Extract the (X, Y) coordinate from the center of the cell holding the provided text.  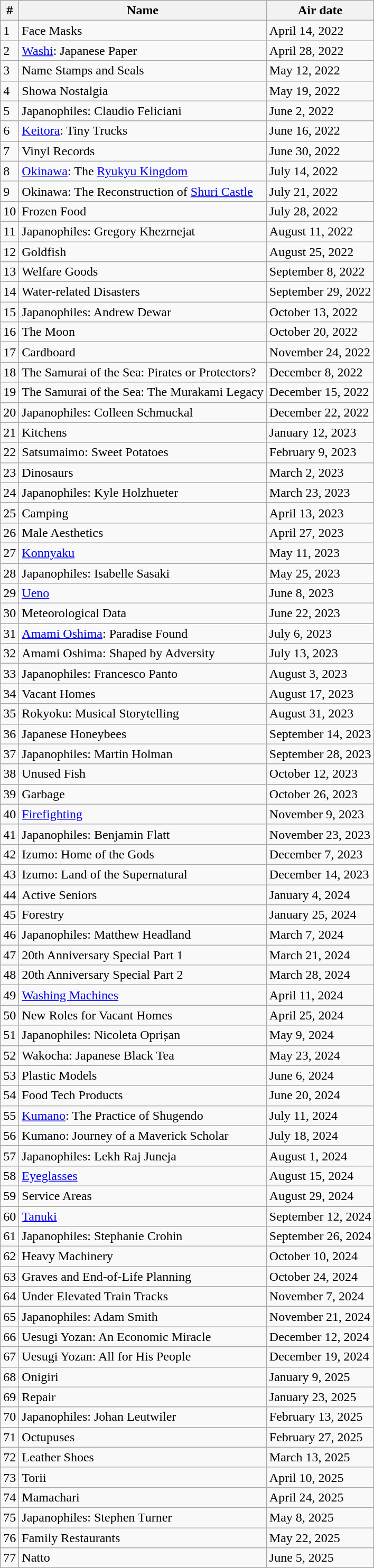
31 (10, 634)
March 23, 2023 (320, 493)
26 (10, 533)
35 (10, 714)
66 (10, 1337)
11 (10, 231)
Japanophiles: Claudio Feliciani (143, 111)
September 28, 2023 (320, 754)
64 (10, 1297)
June 30, 2022 (320, 151)
June 6, 2024 (320, 1075)
44 (10, 895)
December 22, 2022 (320, 412)
6 (10, 131)
The Moon (143, 332)
Japanophiles: Andrew Dewar (143, 312)
37 (10, 754)
4 (10, 91)
Japanophiles: Francesco Panto (143, 674)
August 15, 2024 (320, 1176)
Under Elevated Train Tracks (143, 1297)
February 13, 2025 (320, 1417)
Torii (143, 1477)
21 (10, 432)
January 25, 2024 (320, 915)
Food Tech Products (143, 1095)
19 (10, 392)
36 (10, 734)
Wakocha: Japanese Black Tea (143, 1055)
January 9, 2025 (320, 1377)
Goldfish (143, 252)
March 13, 2025 (320, 1457)
December 19, 2024 (320, 1357)
October 26, 2023 (320, 794)
22 (10, 452)
20th Anniversary Special Part 1 (143, 955)
March 28, 2024 (320, 975)
Unused Fish (143, 774)
41 (10, 834)
Leather Shoes (143, 1457)
August 17, 2023 (320, 694)
November 21, 2024 (320, 1317)
Male Aesthetics (143, 533)
August 29, 2024 (320, 1196)
45 (10, 915)
July 6, 2023 (320, 634)
38 (10, 774)
May 12, 2022 (320, 71)
73 (10, 1477)
17 (10, 352)
Firefighting (143, 814)
Japanophiles: Johan Leutwiler (143, 1417)
Natto (143, 1558)
75 (10, 1517)
July 28, 2022 (320, 211)
70 (10, 1417)
May 25, 2023 (320, 573)
7 (10, 151)
72 (10, 1457)
June 8, 2023 (320, 593)
Frozen Food (143, 211)
Konnyaku (143, 553)
50 (10, 1015)
October 10, 2024 (320, 1257)
July 13, 2023 (320, 654)
40 (10, 814)
57 (10, 1156)
August 31, 2023 (320, 714)
December 14, 2023 (320, 874)
Water-related Disasters (143, 292)
Meteorological Data (143, 613)
October 13, 2022 (320, 312)
46 (10, 935)
Japanophiles: Nicoleta Oprișan (143, 1035)
February 27, 2025 (320, 1437)
September 29, 2022 (320, 292)
Japanophiles: Colleen Schmuckal (143, 412)
Japanophiles: Gregory Khezrnejat (143, 231)
June 5, 2025 (320, 1558)
42 (10, 854)
August 11, 2022 (320, 231)
Garbage (143, 794)
Japanophiles: Stephen Turner (143, 1517)
67 (10, 1357)
Japanese Honeybees (143, 734)
9 (10, 191)
Izumo: Home of the Gods (143, 854)
December 7, 2023 (320, 854)
5 (10, 111)
Camping (143, 513)
Tanuki (143, 1216)
July 11, 2024 (320, 1116)
Washi: Japanese Paper (143, 51)
Dinosaurs (143, 473)
Mamachari (143, 1497)
Welfare Goods (143, 272)
July 14, 2022 (320, 171)
60 (10, 1216)
58 (10, 1176)
November 9, 2023 (320, 814)
Plastic Models (143, 1075)
2 (10, 51)
April 24, 2025 (320, 1497)
June 16, 2022 (320, 131)
# (10, 11)
Vinyl Records (143, 151)
Ueno (143, 593)
September 8, 2022 (320, 272)
53 (10, 1075)
Uesugi Yozan: An Economic Miracle (143, 1337)
Washing Machines (143, 995)
April 25, 2024 (320, 1015)
65 (10, 1317)
Japanophiles: Isabelle Sasaki (143, 573)
10 (10, 211)
25 (10, 513)
15 (10, 312)
1 (10, 31)
June 2, 2022 (320, 111)
January 23, 2025 (320, 1397)
68 (10, 1377)
Cardboard (143, 352)
14 (10, 292)
Kumano: The Practice of Shugendo (143, 1116)
43 (10, 874)
Face Masks (143, 31)
The Samurai of the Sea: Pirates or Protectors? (143, 372)
61 (10, 1236)
Amami Oshima: Paradise Found (143, 634)
Japanophiles: Martin Holman (143, 754)
Okinawa: The Ryukyu Kingdom (143, 171)
October 20, 2022 (320, 332)
Repair (143, 1397)
Keitora: Tiny Trucks (143, 131)
63 (10, 1277)
Uesugi Yozan: All for His People (143, 1357)
January 4, 2024 (320, 895)
51 (10, 1035)
13 (10, 272)
Active Seniors (143, 895)
3 (10, 71)
April 14, 2022 (320, 31)
December 8, 2022 (320, 372)
New Roles for Vacant Homes (143, 1015)
Japanophiles: Adam Smith (143, 1317)
76 (10, 1538)
34 (10, 694)
Japanophiles: Lekh Raj Juneja (143, 1156)
February 9, 2023 (320, 452)
April 11, 2024 (320, 995)
Satsumaimo: Sweet Potatoes (143, 452)
28 (10, 573)
May 11, 2023 (320, 553)
47 (10, 955)
April 13, 2023 (320, 513)
32 (10, 654)
69 (10, 1397)
Octupuses (143, 1437)
April 10, 2025 (320, 1477)
Vacant Homes (143, 694)
October 12, 2023 (320, 774)
24 (10, 493)
Heavy Machinery (143, 1257)
December 12, 2024 (320, 1337)
November 24, 2022 (320, 352)
Kitchens (143, 432)
Family Restaurants (143, 1538)
49 (10, 995)
62 (10, 1257)
Izumo: Land of the Supernatural (143, 874)
18 (10, 372)
8 (10, 171)
March 2, 2023 (320, 473)
August 25, 2022 (320, 252)
Kumano: Journey of a Maverick Scholar (143, 1136)
54 (10, 1095)
Name Stamps and Seals (143, 71)
October 24, 2024 (320, 1277)
Japanophiles: Matthew Headland (143, 935)
Forestry (143, 915)
27 (10, 553)
77 (10, 1558)
Air date (320, 11)
Amami Oshima: Shaped by Adversity (143, 654)
August 3, 2023 (320, 674)
12 (10, 252)
April 27, 2023 (320, 533)
59 (10, 1196)
May 19, 2022 (320, 91)
16 (10, 332)
20th Anniversary Special Part 2 (143, 975)
June 20, 2024 (320, 1095)
23 (10, 473)
Onigiri (143, 1377)
39 (10, 794)
August 1, 2024 (320, 1156)
Japanophiles: Kyle Holzhueter (143, 493)
Showa Nostalgia (143, 91)
Japanophiles: Benjamin Flatt (143, 834)
Okinawa: The Reconstruction of Shuri Castle (143, 191)
September 14, 2023 (320, 734)
December 15, 2022 (320, 392)
May 9, 2024 (320, 1035)
April 28, 2022 (320, 51)
56 (10, 1136)
29 (10, 593)
May 8, 2025 (320, 1517)
September 26, 2024 (320, 1236)
Eyeglasses (143, 1176)
May 23, 2024 (320, 1055)
Graves and End-of-Life Planning (143, 1277)
Japanophiles: Stephanie Crohin (143, 1236)
71 (10, 1437)
74 (10, 1497)
November 7, 2024 (320, 1297)
March 21, 2024 (320, 955)
March 7, 2024 (320, 935)
June 22, 2023 (320, 613)
November 23, 2023 (320, 834)
52 (10, 1055)
30 (10, 613)
20 (10, 412)
The Samurai of the Sea: The Murakami Legacy (143, 392)
55 (10, 1116)
September 12, 2024 (320, 1216)
July 21, 2022 (320, 191)
January 12, 2023 (320, 432)
July 18, 2024 (320, 1136)
Rokyoku: Musical Storytelling (143, 714)
Service Areas (143, 1196)
May 22, 2025 (320, 1538)
48 (10, 975)
33 (10, 674)
Name (143, 11)
